Provide the [X, Y] coordinate of the cell's center where the given text is located.  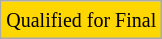
Qualified for Final [82, 20]
